Pinpoint the cell where the given text exists, returning its (X, Y) midpoint coordinate. 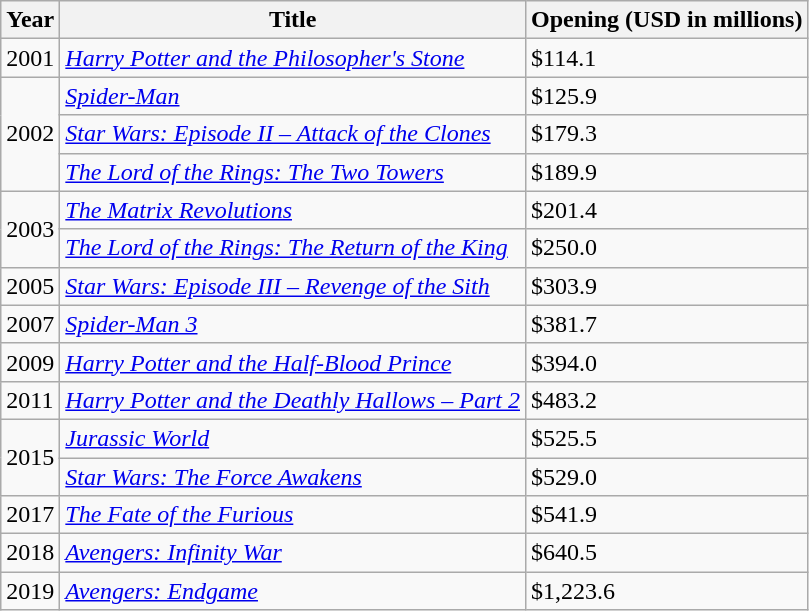
Star Wars: Episode III – Revenge of the Sith (293, 286)
Avengers: Infinity War (293, 553)
$303.9 (667, 286)
$381.7 (667, 324)
The Matrix Revolutions (293, 210)
Star Wars: Episode II – Attack of the Clones (293, 134)
2015 (30, 457)
Star Wars: The Force Awakens (293, 477)
$1,223.6 (667, 591)
2003 (30, 229)
$250.0 (667, 248)
$125.9 (667, 96)
The Lord of the Rings: The Two Towers (293, 172)
2001 (30, 58)
$189.9 (667, 172)
$201.4 (667, 210)
2018 (30, 553)
2017 (30, 515)
Harry Potter and the Deathly Hallows – Part 2 (293, 400)
$640.5 (667, 553)
$394.0 (667, 362)
Opening (USD in millions) (667, 20)
2019 (30, 591)
Harry Potter and the Philosopher's Stone (293, 58)
2011 (30, 400)
Spider-Man 3 (293, 324)
2009 (30, 362)
$529.0 (667, 477)
2007 (30, 324)
The Lord of the Rings: The Return of the King (293, 248)
$525.5 (667, 438)
Title (293, 20)
The Fate of the Furious (293, 515)
2002 (30, 134)
$483.2 (667, 400)
$541.9 (667, 515)
$179.3 (667, 134)
Spider-Man (293, 96)
2005 (30, 286)
Avengers: Endgame (293, 591)
Jurassic World (293, 438)
Year (30, 20)
Harry Potter and the Half-Blood Prince (293, 362)
$114.1 (667, 58)
